Detect which cell encompasses the target text, then output its [X, Y] center coordinate. 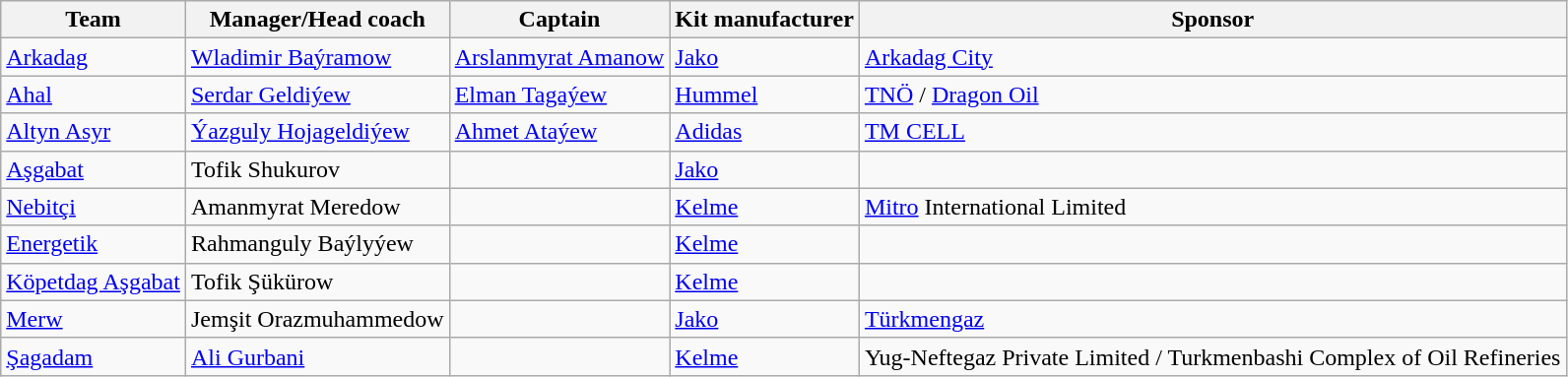
Serdar Geldiýew [317, 94]
Yug-Neftegaz Private Limited / Turkmenbashi Complex of Oil Refineries [1212, 356]
Rahmanguly Baýlyýew [317, 244]
Adidas [764, 132]
Jemşit Orazmuhammedow [317, 319]
Mitro International Limited [1212, 207]
Şagadam [94, 356]
Kit manufacturer [764, 20]
Arslanmyrat Amanow [559, 57]
Hummel [764, 94]
Türkmengaz [1212, 319]
Team [94, 20]
TNÖ / Dragon Oil [1212, 94]
Aşgabat [94, 169]
Ahal [94, 94]
Wladimir Baýramow [317, 57]
Nebitçi [94, 207]
Köpetdag Aşgabat [94, 282]
Captain [559, 20]
Ali Gurbani [317, 356]
Tofik Shukurov [317, 169]
Energetik [94, 244]
Merw [94, 319]
Tofik Şükürow [317, 282]
Arkadag City [1212, 57]
Elman Tagaýew [559, 94]
Manager/Head coach [317, 20]
Ahmet Ataýew [559, 132]
TM CELL [1212, 132]
Ýazguly Hojageldiýew [317, 132]
Arkadag [94, 57]
Sponsor [1212, 20]
Amanmyrat Meredow [317, 207]
Altyn Asyr [94, 132]
